From the cell containing the given text, extract its center point as (X, Y) coordinate. 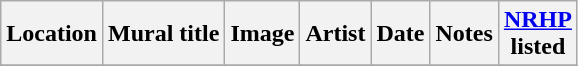
NRHPlisted (538, 34)
Mural title (163, 34)
Notes (464, 34)
Artist (336, 34)
Location (52, 34)
Image (262, 34)
Date (400, 34)
